Locate the cell with the specified text and output its [X, Y] center coordinate. 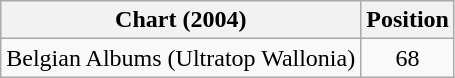
68 [408, 58]
Belgian Albums (Ultratop Wallonia) [181, 58]
Chart (2004) [181, 20]
Position [408, 20]
